Determine the [X, Y] coordinate at the center of the cell enclosing the given text.  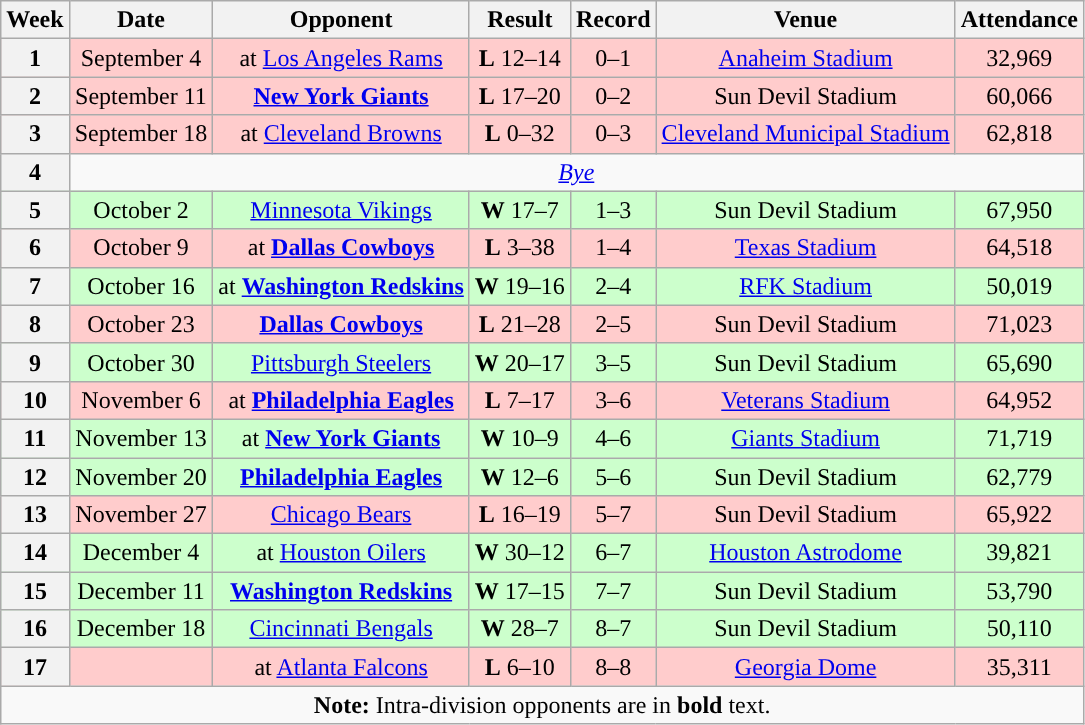
December 11 [141, 591]
0–1 [613, 58]
at Philadelphia Eagles [341, 400]
Date [141, 20]
53,790 [1019, 591]
8 [35, 324]
Cleveland Municipal Stadium [806, 134]
3–6 [613, 400]
50,019 [1019, 286]
16 [35, 629]
15 [35, 591]
November 6 [141, 400]
Cincinnati Bengals [341, 629]
Veterans Stadium [806, 400]
Pittsburgh Steelers [341, 362]
0–3 [613, 134]
8–8 [613, 667]
1–3 [613, 210]
8–7 [613, 629]
Note: Intra-division opponents are in bold text. [542, 705]
October 30 [141, 362]
at Dallas Cowboys [341, 248]
W 30–12 [520, 553]
9 [35, 362]
32,969 [1019, 58]
December 18 [141, 629]
0–2 [613, 96]
62,818 [1019, 134]
13 [35, 515]
L 12–14 [520, 58]
L 0–32 [520, 134]
W 20–17 [520, 362]
5 [35, 210]
71,719 [1019, 438]
L 17–20 [520, 96]
4–6 [613, 438]
New York Giants [341, 96]
17 [35, 667]
Houston Astrodome [806, 553]
Georgia Dome [806, 667]
4 [35, 172]
Record [613, 20]
November 13 [141, 438]
W 12–6 [520, 477]
L 16–19 [520, 515]
6–7 [613, 553]
1 [35, 58]
50,110 [1019, 629]
1–4 [613, 248]
6 [35, 248]
at New York Giants [341, 438]
Washington Redskins [341, 591]
Venue [806, 20]
Texas Stadium [806, 248]
at Atlanta Falcons [341, 667]
60,066 [1019, 96]
Result [520, 20]
71,023 [1019, 324]
12 [35, 477]
64,518 [1019, 248]
Opponent [341, 20]
Philadelphia Eagles [341, 477]
Giants Stadium [806, 438]
September 4 [141, 58]
Dallas Cowboys [341, 324]
Minnesota Vikings [341, 210]
December 4 [141, 553]
October 9 [141, 248]
5–6 [613, 477]
2 [35, 96]
65,690 [1019, 362]
67,950 [1019, 210]
W 28–7 [520, 629]
64,952 [1019, 400]
October 2 [141, 210]
2–4 [613, 286]
W 19–16 [520, 286]
3 [35, 134]
November 20 [141, 477]
Chicago Bears [341, 515]
35,311 [1019, 667]
at Cleveland Browns [341, 134]
RFK Stadium [806, 286]
2–5 [613, 324]
at Los Angeles Rams [341, 58]
October 23 [141, 324]
5–7 [613, 515]
October 16 [141, 286]
10 [35, 400]
7 [35, 286]
3–5 [613, 362]
September 18 [141, 134]
Attendance [1019, 20]
L 3–38 [520, 248]
65,922 [1019, 515]
W 17–7 [520, 210]
Bye [576, 172]
62,779 [1019, 477]
Anaheim Stadium [806, 58]
7–7 [613, 591]
L 6–10 [520, 667]
at Washington Redskins [341, 286]
November 27 [141, 515]
at Houston Oilers [341, 553]
W 17–15 [520, 591]
L 21–28 [520, 324]
L 7–17 [520, 400]
39,821 [1019, 553]
Week [35, 20]
14 [35, 553]
September 11 [141, 96]
W 10–9 [520, 438]
11 [35, 438]
